Return the (x, y) coordinate for the center point of the cell that contains the specified text.  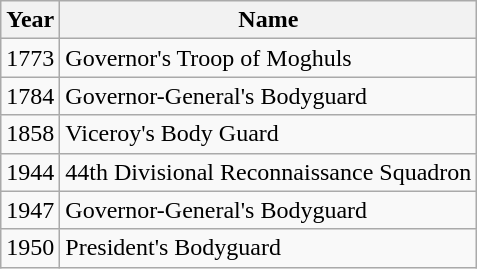
1944 (30, 172)
President's Bodyguard (268, 248)
44th Divisional Reconnaissance Squadron (268, 172)
1784 (30, 96)
1858 (30, 134)
Year (30, 20)
1950 (30, 248)
Governor's Troop of Moghuls (268, 58)
Viceroy's Body Guard (268, 134)
1773 (30, 58)
Name (268, 20)
1947 (30, 210)
